Determine the [X, Y] coordinate at the center of the cell enclosing the given text.  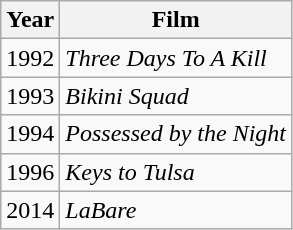
Possessed by the Night [176, 134]
1993 [30, 96]
Bikini Squad [176, 96]
Three Days To A Kill [176, 58]
1992 [30, 58]
2014 [30, 210]
Keys to Tulsa [176, 172]
1996 [30, 172]
Year [30, 20]
1994 [30, 134]
LaBare [176, 210]
Film [176, 20]
